Find where the given text appears and provide that cell's center as (x, y) coordinate. 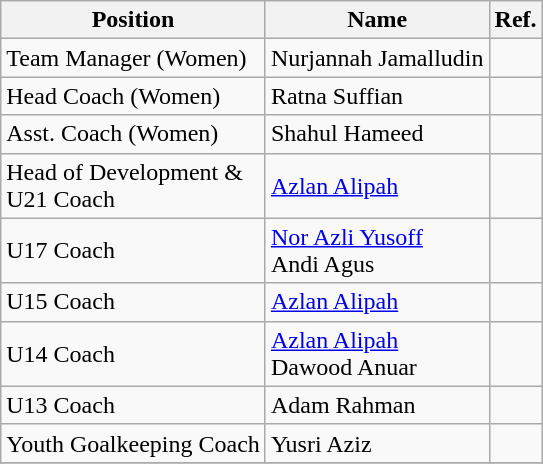
Nurjannah Jamalludin (377, 58)
U15 Coach (134, 302)
Youth Goalkeeping Coach (134, 443)
U14 Coach (134, 354)
Head Coach (Women) (134, 96)
Ratna Suffian (377, 96)
Adam Rahman (377, 405)
Asst. Coach (Women) (134, 134)
Name (377, 20)
Nor Azli Yusoff Andi Agus (377, 250)
U17 Coach (134, 250)
U13 Coach (134, 405)
Yusri Aziz (377, 443)
Ref. (516, 20)
Team Manager (Women) (134, 58)
Shahul Hameed (377, 134)
Head of Development & U21 Coach (134, 186)
Azlan Alipah Dawood Anuar (377, 354)
Position (134, 20)
